From the cell containing the given text, extract its center point as [X, Y] coordinate. 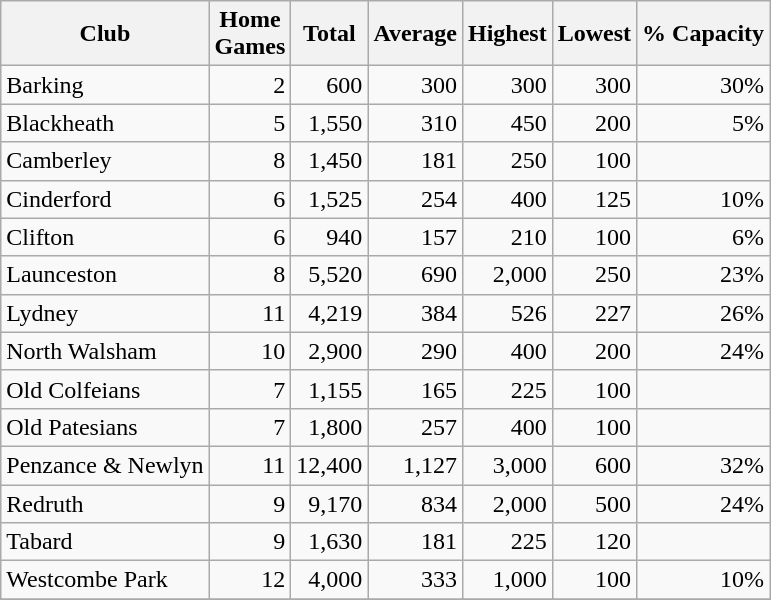
165 [416, 389]
4,219 [330, 313]
5% [704, 123]
210 [507, 237]
5,520 [330, 275]
Cinderford [105, 199]
1,630 [330, 542]
1,800 [330, 427]
26% [704, 313]
1,155 [330, 389]
690 [416, 275]
254 [416, 199]
1,450 [330, 161]
157 [416, 237]
1,550 [330, 123]
Lydney [105, 313]
500 [594, 503]
Average [416, 34]
9,170 [330, 503]
4,000 [330, 580]
1,127 [416, 465]
290 [416, 351]
Tabard [105, 542]
Westcombe Park [105, 580]
Clifton [105, 237]
Old Colfeians [105, 389]
1,000 [507, 580]
125 [594, 199]
450 [507, 123]
310 [416, 123]
HomeGames [250, 34]
333 [416, 580]
Club [105, 34]
32% [704, 465]
12,400 [330, 465]
2,900 [330, 351]
257 [416, 427]
North Walsham [105, 351]
10 [250, 351]
120 [594, 542]
30% [704, 85]
% Capacity [704, 34]
Blackheath [105, 123]
Launceston [105, 275]
Total [330, 34]
6% [704, 237]
12 [250, 580]
Camberley [105, 161]
23% [704, 275]
Highest [507, 34]
5 [250, 123]
Penzance & Newlyn [105, 465]
940 [330, 237]
2 [250, 85]
Lowest [594, 34]
Barking [105, 85]
3,000 [507, 465]
384 [416, 313]
526 [507, 313]
227 [594, 313]
Redruth [105, 503]
834 [416, 503]
1,525 [330, 199]
Old Patesians [105, 427]
